Output the [X, Y] coordinate of the center of the cell containing the given text.  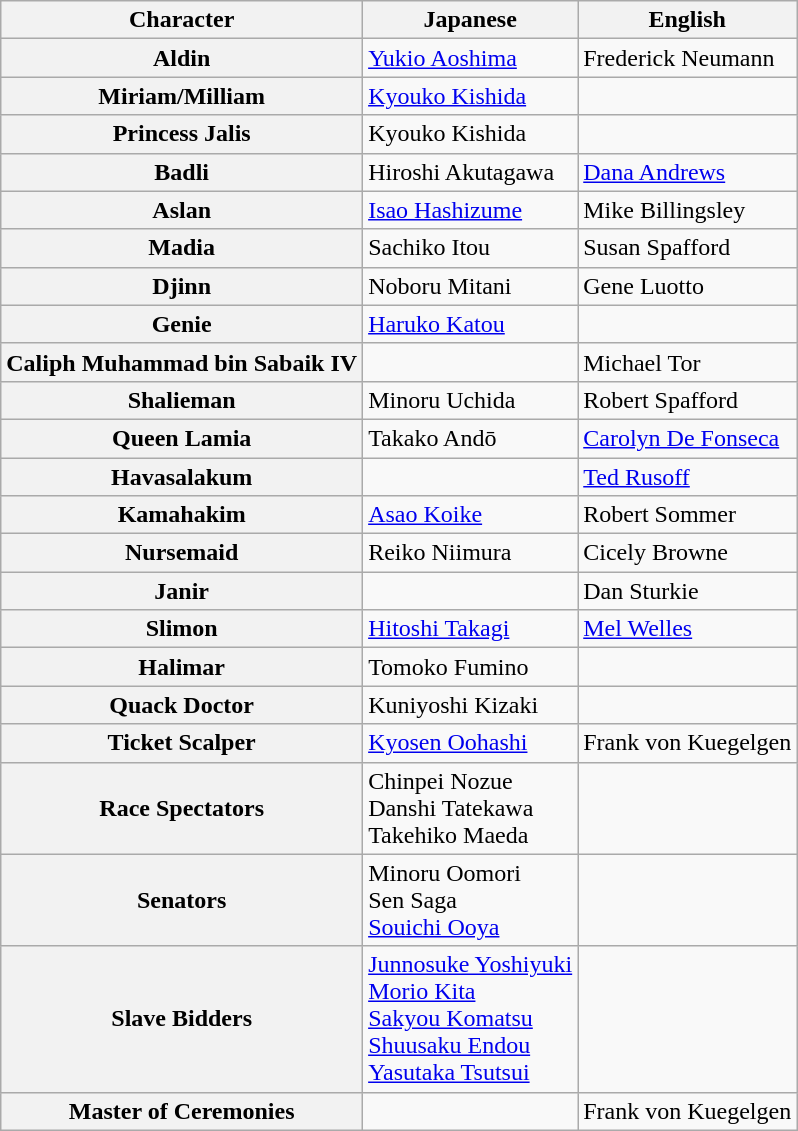
Ticket Scalper [182, 743]
Havasalakum [182, 477]
Takako Andō [470, 438]
Kyosen Oohashi [470, 743]
Janir [182, 591]
Reiko Niimura [470, 553]
Ted Rusoff [688, 477]
Tomoko Fumino [470, 667]
Dana Andrews [688, 172]
Hiroshi Akutagawa [470, 172]
Cicely Browne [688, 553]
Master of Ceremonies [182, 1111]
Aldin [182, 58]
Asao Koike [470, 515]
Hitoshi Takagi [470, 629]
Miriam/Milliam [182, 96]
Badli [182, 172]
Madia [182, 248]
Susan Spafford [688, 248]
Race Spectators [182, 808]
Slave Bidders [182, 1019]
Haruko Katou [470, 324]
Princess Jalis [182, 134]
Carolyn De Fonseca [688, 438]
Japanese [470, 20]
Nursemaid [182, 553]
Isao Hashizume [470, 210]
Caliph Muhammad bin Sabaik IV [182, 362]
Dan Sturkie [688, 591]
Yukio Aoshima [470, 58]
Shalieman [182, 400]
Djinn [182, 286]
Kamahakim [182, 515]
Robert Sommer [688, 515]
Aslan [182, 210]
Halimar [182, 667]
Junnosuke YoshiyukiMorio KitaSakyou KomatsuShuusaku EndouYasutaka Tsutsui [470, 1019]
Michael Tor [688, 362]
Senators [182, 900]
Minoru OomoriSen SagaSouichi Ooya [470, 900]
Noboru Mitani [470, 286]
Frederick Neumann [688, 58]
Mel Welles [688, 629]
Minoru Uchida [470, 400]
Slimon [182, 629]
English [688, 20]
Genie [182, 324]
Sachiko Itou [470, 248]
Quack Doctor [182, 705]
Kuniyoshi Kizaki [470, 705]
Gene Luotto [688, 286]
Mike Billingsley [688, 210]
Robert Spafford [688, 400]
Character [182, 20]
Chinpei NozueDanshi TatekawaTakehiko Maeda [470, 808]
Queen Lamia [182, 438]
